Provide the [X, Y] coordinate of the cell's center where the given text is located.  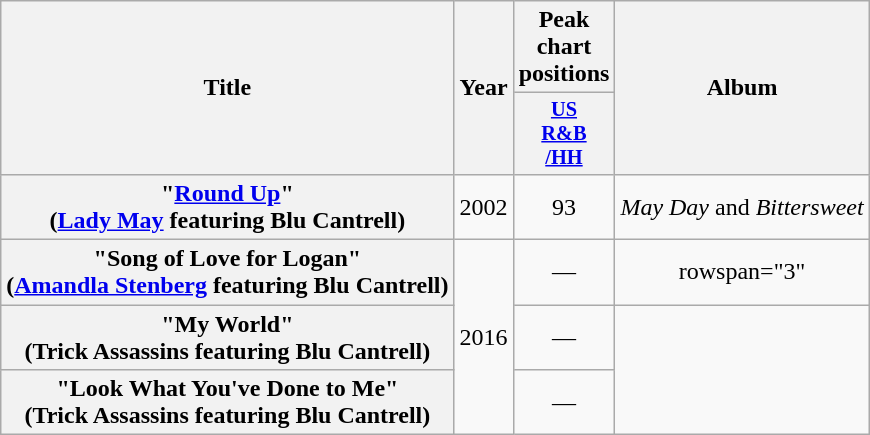
"My World"(Trick Assassins featuring Blu Cantrell) [228, 338]
"Song of Love for Logan"(Amandla Stenberg featuring Blu Cantrell) [228, 272]
93 [564, 206]
2016 [484, 338]
"Round Up"(Lady May featuring Blu Cantrell) [228, 206]
Album [742, 88]
USR&B/HH [564, 134]
Peak chart positions [564, 47]
May Day and Bittersweet [742, 206]
rowspan="3" [742, 272]
Title [228, 88]
"Look What You've Done to Me"(Trick Assassins featuring Blu Cantrell) [228, 402]
2002 [484, 206]
Year [484, 88]
